Output the (x, y) coordinate of the center of the cell containing the given text.  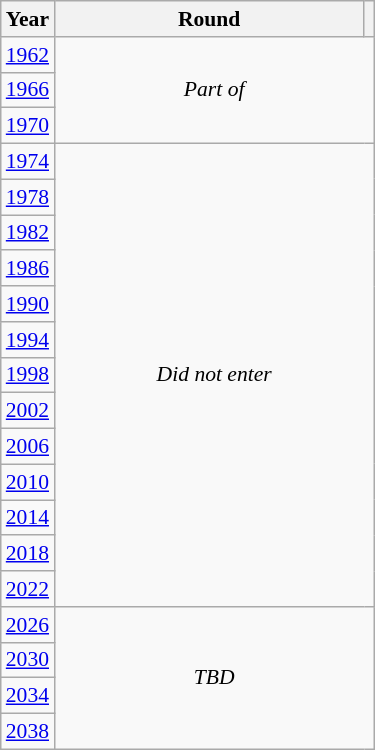
1990 (28, 304)
2006 (28, 447)
1994 (28, 340)
2010 (28, 482)
2038 (28, 732)
1982 (28, 233)
1998 (28, 375)
1986 (28, 269)
1966 (28, 90)
2034 (28, 696)
2022 (28, 589)
Year (28, 19)
1974 (28, 162)
TBD (214, 678)
2014 (28, 518)
1978 (28, 197)
Did not enter (214, 376)
1962 (28, 55)
Round (209, 19)
2026 (28, 625)
2030 (28, 660)
2018 (28, 554)
2002 (28, 411)
1970 (28, 126)
Part of (214, 90)
